Provide the (x, y) coordinate of the cell's center where the given text is located.  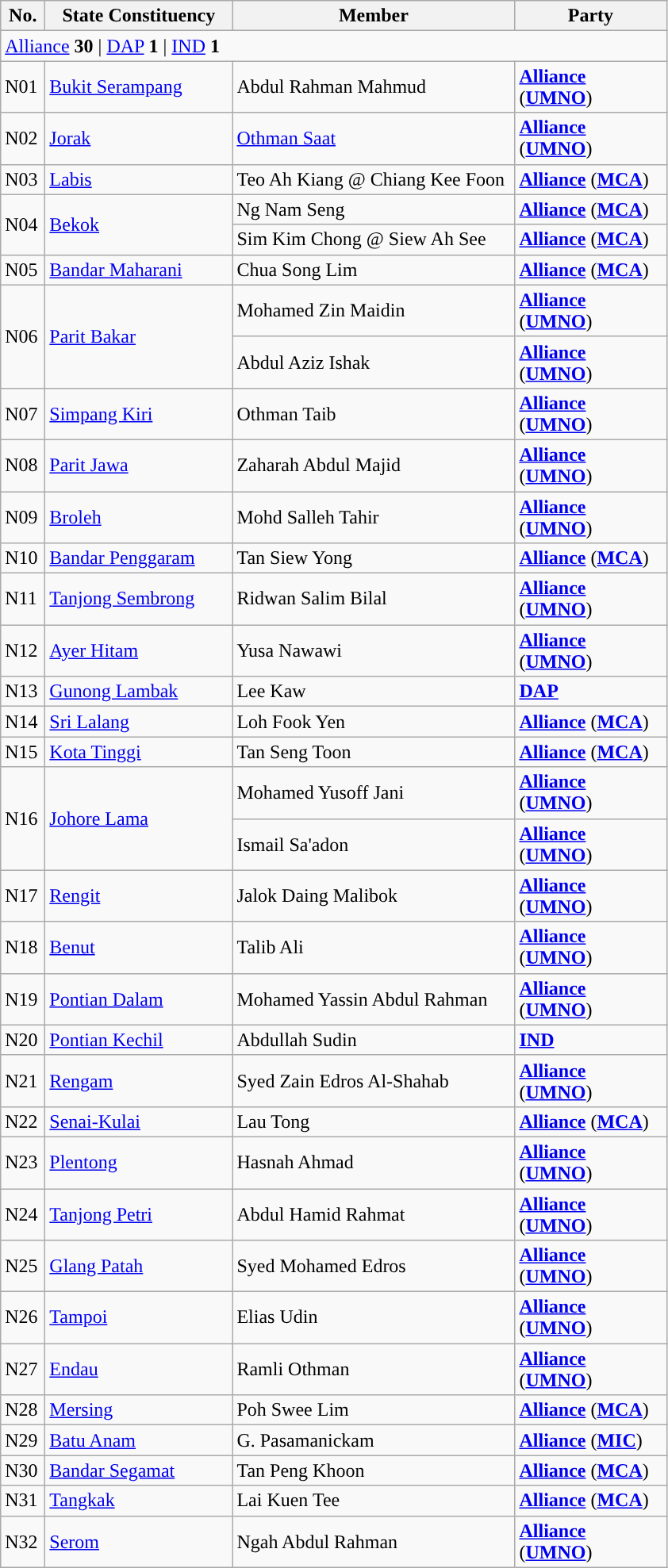
Yusa Nawawi (374, 650)
N26 (23, 1318)
Broleh (139, 517)
Othman Taib (374, 414)
Glang Patah (139, 1266)
Mohamed Yusoff Jani (374, 793)
Lau Tong (374, 1121)
Tampoi (139, 1318)
Abdul Hamid Rahmat (374, 1213)
Ridwan Salim Bilal (374, 600)
Poh Swee Lim (374, 1410)
N04 (23, 224)
IND (590, 1040)
No. (23, 16)
N27 (23, 1369)
Abdul Rahman Mahmud (374, 87)
N18 (23, 947)
Senai-Kulai (139, 1121)
N28 (23, 1410)
N09 (23, 517)
Tangkak (139, 1501)
N19 (23, 999)
N25 (23, 1266)
G. Pasamanickam (374, 1440)
Mohamed Zin Maidin (374, 311)
Syed Mohamed Edros (374, 1266)
N13 (23, 692)
Bandar Segamat (139, 1470)
Othman Saat (374, 138)
Parit Jawa (139, 465)
N31 (23, 1501)
Bandar Penggaram (139, 558)
N32 (23, 1542)
Rengit (139, 896)
N14 (23, 722)
Hasnah Ahmad (374, 1163)
N10 (23, 558)
Mohamed Yassin Abdul Rahman (374, 999)
N23 (23, 1163)
Abdul Aziz Ishak (374, 362)
Gunong Lambak (139, 692)
Tanjong Petri (139, 1213)
N02 (23, 138)
DAP (590, 692)
Ismail Sa'adon (374, 844)
N05 (23, 270)
Elias Udin (374, 1318)
Tan Peng Khoon (374, 1470)
N15 (23, 752)
Tan Siew Yong (374, 558)
Ramli Othman (374, 1369)
N20 (23, 1040)
Sri Lalang (139, 722)
Plentong (139, 1163)
N30 (23, 1470)
Bekok (139, 224)
N16 (23, 819)
Chua Song Lim (374, 270)
Syed Zain Edros Al-Shahab (374, 1080)
Bukit Serampang (139, 87)
Ng Nam Seng (374, 209)
N03 (23, 179)
Johore Lama (139, 819)
Lai Kuen Tee (374, 1501)
Endau (139, 1369)
Alliance 30 | DAP 1 | IND 1 (333, 46)
Pontian Kechil (139, 1040)
Zaharah Abdul Majid (374, 465)
Pontian Dalam (139, 999)
N06 (23, 336)
Loh Fook Yen (374, 722)
Jorak (139, 138)
Jalok Daing Malibok (374, 896)
Party (590, 16)
Tan Seng Toon (374, 752)
Alliance (MIC) (590, 1440)
State Constituency (139, 16)
Mersing (139, 1410)
Abdullah Sudin (374, 1040)
Benut (139, 947)
Teo Ah Kiang @ Chiang Kee Foon (374, 179)
Ngah Abdul Rahman (374, 1542)
N24 (23, 1213)
N21 (23, 1080)
Simpang Kiri (139, 414)
N11 (23, 600)
Sim Kim Chong @ Siew Ah See (374, 240)
Talib Ali (374, 947)
N29 (23, 1440)
Bandar Maharani (139, 270)
Rengam (139, 1080)
Kota Tinggi (139, 752)
N17 (23, 896)
N12 (23, 650)
Ayer Hitam (139, 650)
Serom (139, 1542)
Batu Anam (139, 1440)
N01 (23, 87)
N22 (23, 1121)
Labis (139, 179)
Parit Bakar (139, 336)
Tanjong Sembrong (139, 600)
Member (374, 16)
Lee Kaw (374, 692)
N07 (23, 414)
Mohd Salleh Tahir (374, 517)
N08 (23, 465)
